Scan for the cell matching the given text and deliver its (x, y) coordinate at center. 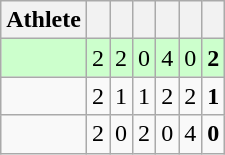
Athlete (44, 20)
